Provide the (x, y) coordinate of the cell's center where the given text is located.  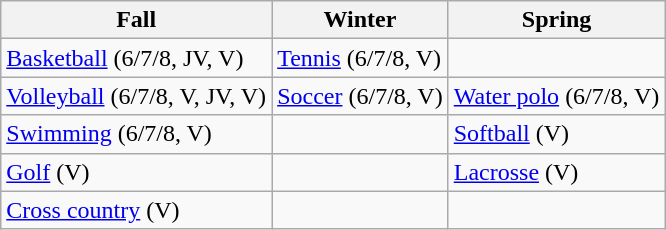
Golf (V) (136, 172)
Spring (556, 20)
Cross country (V) (136, 210)
Basketball (6/7/8, JV, V) (136, 58)
Fall (136, 20)
Winter (360, 20)
Soccer (6/7/8, V) (360, 96)
Swimming (6/7/8, V) (136, 134)
Water polo (6/7/8, V) (556, 96)
Lacrosse (V) (556, 172)
Volleyball (6/7/8, V, JV, V) (136, 96)
Tennis (6/7/8, V) (360, 58)
Softball (V) (556, 134)
